Provide the [X, Y] coordinate of the cell's center where the given text is located.  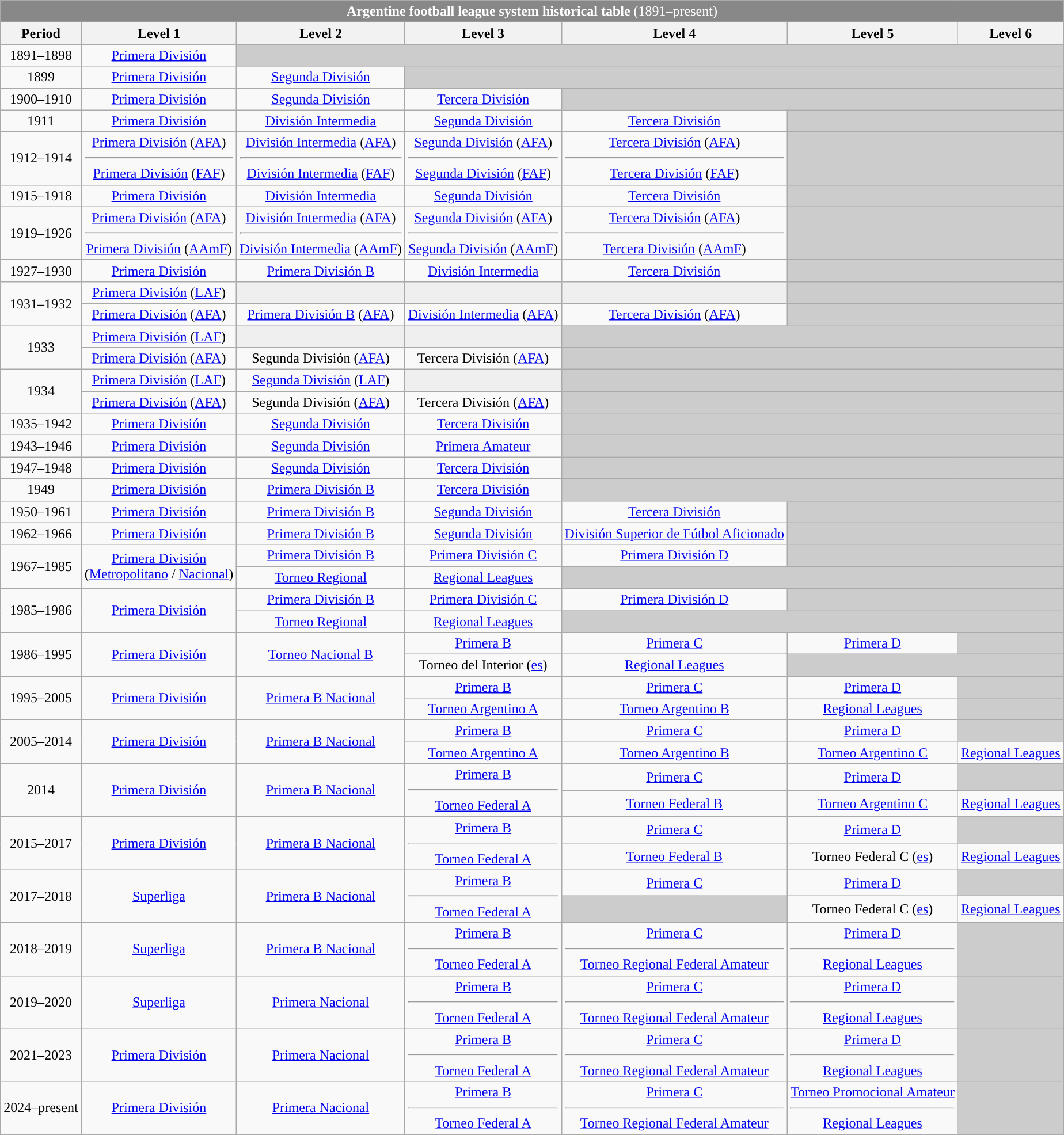
División Intermedia (AFA)División Intermedia (AAmF) [321, 233]
División Intermedia (AFA) [483, 314]
1986–1995 [41, 654]
Tercera División (AFA)Tercera División (AAmF) [674, 233]
1995–2005 [41, 698]
Level 6 [1010, 33]
1967–1985 [41, 566]
Level 4 [674, 33]
Primera División B (AFA) [321, 314]
2005–2014 [41, 742]
1931–1932 [41, 303]
1943–1946 [41, 446]
1985–1986 [41, 610]
Level 1 [159, 33]
Segunda División (LAF) [321, 380]
Torneo del Interior (es) [483, 665]
2021–2023 [41, 1055]
Segunda División (AFA)Segunda División (AAmF) [483, 233]
1899 [41, 77]
1891–1898 [41, 55]
Period [41, 33]
1949 [41, 490]
1915–1918 [41, 196]
Level 5 [872, 33]
Argentine football league system historical table (1891–present) [532, 12]
2014 [41, 790]
Primera División (AFA)Primera División (AAmF) [159, 233]
1962–1966 [41, 534]
1934 [41, 391]
2017–2018 [41, 896]
Torneo Promocional AmateurRegional Leagues [872, 1108]
2018–2019 [41, 949]
2015–2017 [41, 843]
Tercera División (AFA)Tercera División (FAF) [674, 158]
División Intermedia (AFA)División Intermedia (FAF) [321, 158]
Primera División (Metropolitano / Nacional) [159, 566]
1933 [41, 348]
Level 2 [321, 33]
2024–present [41, 1108]
1919–1926 [41, 233]
1935–1942 [41, 424]
1900–1910 [41, 99]
1912–1914 [41, 158]
Segunda División (AFA)Segunda División (FAF) [483, 158]
2019–2020 [41, 1002]
1911 [41, 121]
1927–1930 [41, 271]
Torneo Nacional B [321, 654]
1947–1948 [41, 468]
Level 3 [483, 33]
Primera Amateur [483, 446]
Primera División (AFA)Primera División (FAF) [159, 158]
1950–1961 [41, 512]
División Superior de Fútbol Aficionado [674, 534]
